Identify which cell holds the provided text, then report its [x, y] central coordinate. 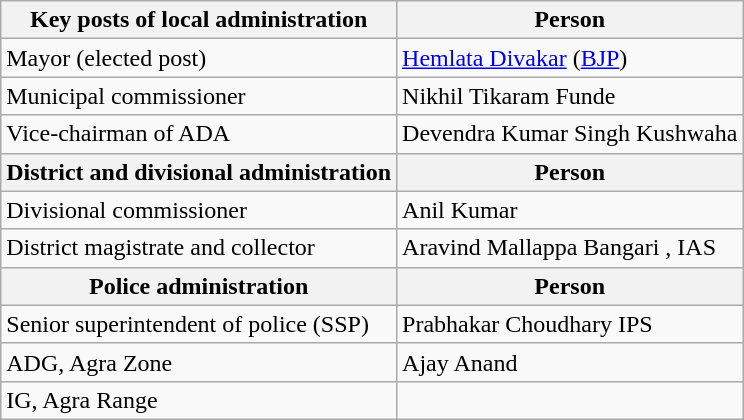
Municipal commissioner [199, 96]
ADG, Agra Zone [199, 362]
Senior superintendent of police (SSP) [199, 324]
IG, Agra Range [199, 400]
Hemlata Divakar (BJP) [570, 58]
Aravind Mallappa Bangari , IAS [570, 248]
Ajay Anand [570, 362]
Nikhil Tikaram Funde [570, 96]
Prabhakar Choudhary IPS [570, 324]
Mayor (elected post) [199, 58]
Police administration [199, 286]
Devendra Kumar Singh Kushwaha [570, 134]
District and divisional administration [199, 172]
Vice-chairman of ADA [199, 134]
District magistrate and collector [199, 248]
Anil Kumar [570, 210]
Divisional commissioner [199, 210]
Key posts of local administration [199, 20]
